Detect which cell encompasses the target text, then output its [x, y] center coordinate. 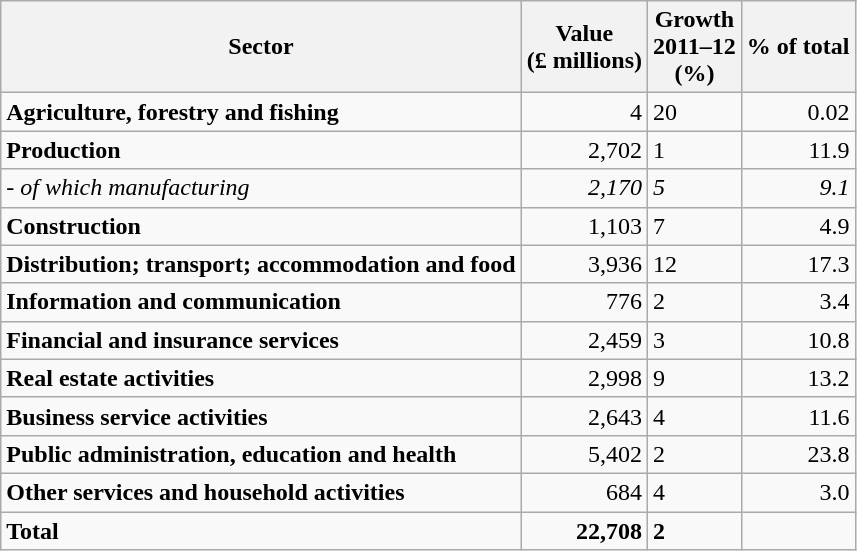
7 [695, 226]
- of which manufacturing [261, 188]
Distribution; transport; accommodation and food [261, 264]
0.02 [798, 112]
2,998 [584, 378]
Financial and insurance services [261, 340]
11.9 [798, 150]
2,459 [584, 340]
1 [695, 150]
17.3 [798, 264]
1,103 [584, 226]
Growth 2011–12(%) [695, 47]
9.1 [798, 188]
Other services and household activities [261, 492]
3,936 [584, 264]
11.6 [798, 416]
684 [584, 492]
10.8 [798, 340]
Real estate activities [261, 378]
22,708 [584, 531]
3.0 [798, 492]
Business service activities [261, 416]
2,643 [584, 416]
% of total [798, 47]
5,402 [584, 454]
23.8 [798, 454]
3.4 [798, 302]
20 [695, 112]
5 [695, 188]
12 [695, 264]
776 [584, 302]
Public administration, education and health [261, 454]
Production [261, 150]
2,170 [584, 188]
13.2 [798, 378]
Information and communication [261, 302]
2,702 [584, 150]
Agriculture, forestry and fishing [261, 112]
3 [695, 340]
4.9 [798, 226]
Value (£ millions) [584, 47]
9 [695, 378]
Total [261, 531]
Construction [261, 226]
Sector [261, 47]
